Find where the given text appears and provide that cell's center as [X, Y] coordinate. 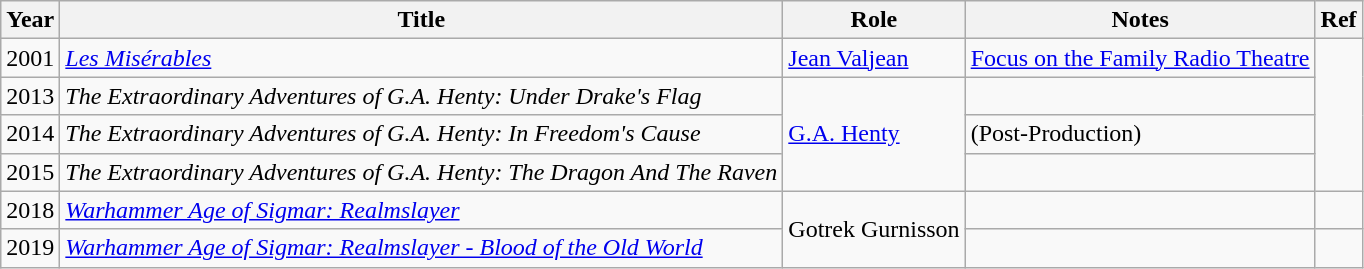
Focus on the Family Radio Theatre [1140, 58]
Role [874, 20]
2018 [30, 210]
2019 [30, 248]
(Post-Production) [1140, 134]
Year [30, 20]
Notes [1140, 20]
The Extraordinary Adventures of G.A. Henty: Under Drake's Flag [422, 96]
Gotrek Gurnisson [874, 229]
Ref [1338, 20]
2013 [30, 96]
2014 [30, 134]
2015 [30, 172]
The Extraordinary Adventures of G.A. Henty: In Freedom's Cause [422, 134]
Title [422, 20]
Les Misérables [422, 58]
2001 [30, 58]
Jean Valjean [874, 58]
Warhammer Age of Sigmar: Realmslayer - Blood of the Old World [422, 248]
The Extraordinary Adventures of G.A. Henty: The Dragon And The Raven [422, 172]
Warhammer Age of Sigmar: Realmslayer [422, 210]
G.A. Henty [874, 134]
